Search for the cell housing the specified text and yield its [x, y] center coordinate. 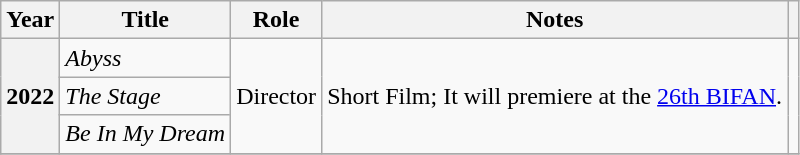
Year [30, 20]
Abyss [146, 58]
Be In My Dream [146, 134]
Short Film; It will premiere at the 26th BIFAN. [555, 96]
Director [276, 96]
Title [146, 20]
Notes [555, 20]
2022 [30, 96]
Role [276, 20]
The Stage [146, 96]
